For the text-containing cell, return its midpoint in [X, Y] coordinate format. 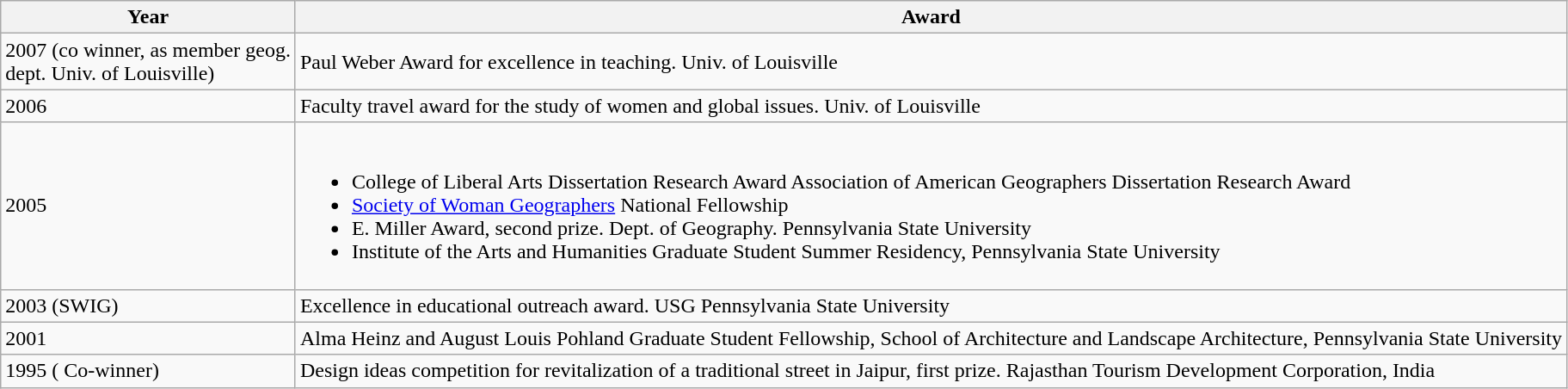
Faculty travel award for the study of women and global issues. Univ. of Louisville [931, 106]
Award [931, 17]
Year [148, 17]
2001 [148, 338]
Design ideas competition for revitalization of a traditional street in Jaipur, first prize. Rajasthan Tourism Development Corporation, India [931, 371]
2006 [148, 106]
1995 ( Co-winner) [148, 371]
2003 (SWIG) [148, 306]
Alma Heinz and August Louis Pohland Graduate Student Fellowship, School of Architecture and Landscape Architecture, Pennsylvania State University [931, 338]
2007 (co winner, as member geog.dept. Univ. of Louisville) [148, 62]
Excellence in educational outreach award. USG Pennsylvania State University [931, 306]
Paul Weber Award for excellence in teaching. Univ. of Louisville [931, 62]
2005 [148, 206]
